Return (x, y) of the center of cell containing provided text 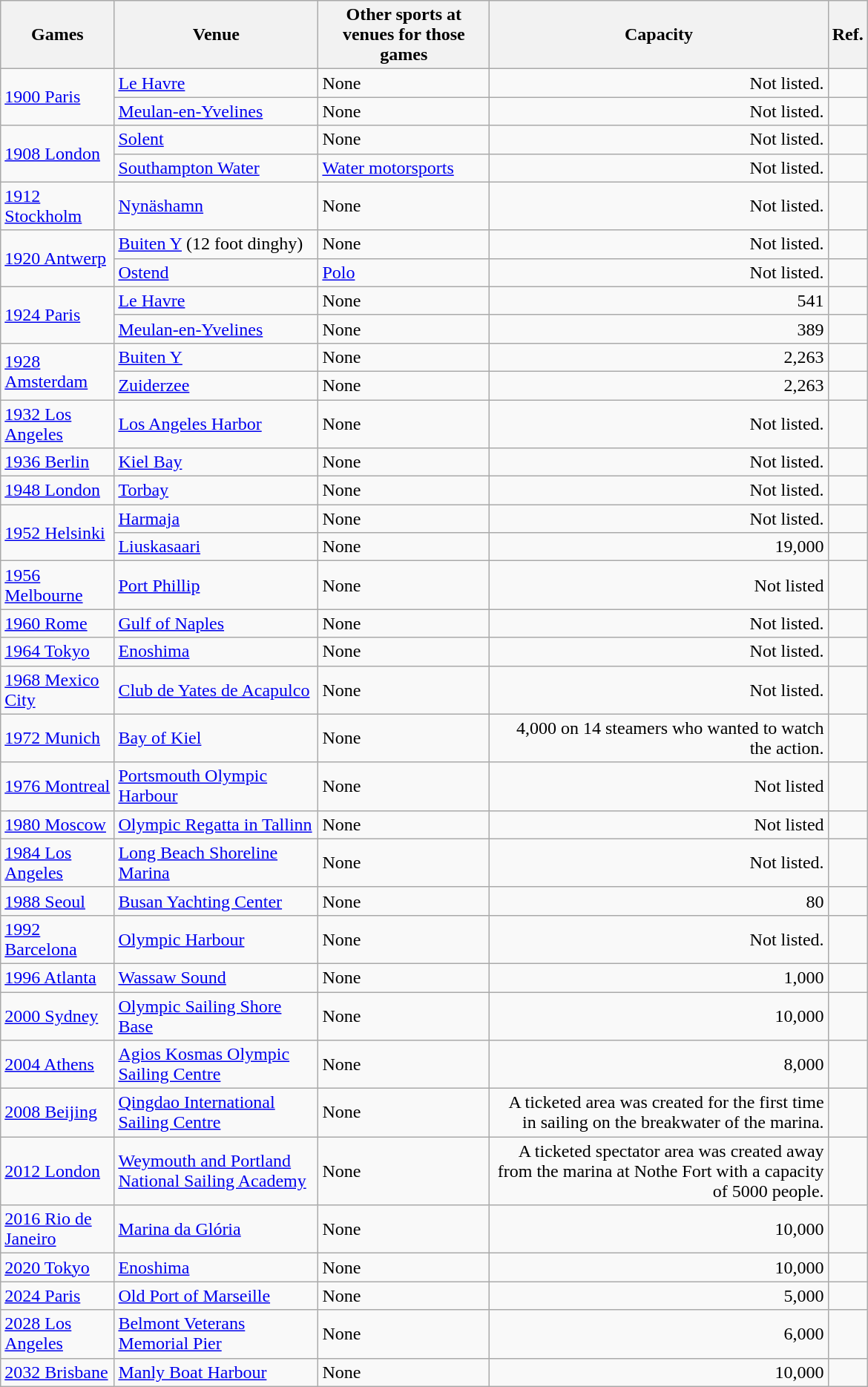
Portsmouth Olympic Harbour (217, 787)
1932 Los Angeles (58, 423)
1988 Seoul (58, 901)
2000 Sydney (58, 1015)
1980 Moscow (58, 824)
Ostend (217, 272)
1976 Montreal (58, 787)
19,000 (659, 547)
1912 Stockholm (58, 206)
Bay of Kiel (217, 738)
2024 Paris (58, 1296)
Solent (217, 140)
1908 London (58, 154)
1948 London (58, 491)
1996 Atlanta (58, 977)
Agios Kosmas Olympic Sailing Centre (217, 1064)
Long Beach Shoreline Marina (217, 862)
Busan Yachting Center (217, 901)
2032 Brisbane (58, 1372)
Polo (404, 272)
Manly Boat Harbour (217, 1372)
Marina da Glória (217, 1229)
Qingdao International Sailing Centre (217, 1113)
Club de Yates de Acapulco (217, 690)
Kiel Bay (217, 462)
Olympic Regatta in Tallinn (217, 824)
6,000 (659, 1334)
1936 Berlin (58, 462)
1920 Antwerp (58, 258)
Southampton Water (217, 168)
A ticketed spectator area was created away from the marina at Nothe Fort with a capacity of 5000 people. (659, 1171)
Torbay (217, 491)
Harmaja (217, 519)
5,000 (659, 1296)
Gulf of Naples (217, 623)
Weymouth and Portland National Sailing Academy (217, 1171)
4,000 on 14 steamers who wanted to watch the action. (659, 738)
Olympic Sailing Shore Base (217, 1015)
Old Port of Marseille (217, 1296)
1984 Los Angeles (58, 862)
1900 Paris (58, 97)
Olympic Harbour (217, 940)
1928 Amsterdam (58, 371)
8,000 (659, 1064)
Wassaw Sound (217, 977)
1972 Munich (58, 738)
Buiten Y (217, 357)
389 (659, 329)
2004 Athens (58, 1064)
2028 Los Angeles (58, 1334)
Water motorsports (404, 168)
Nynäshamn (217, 206)
1968 Mexico City (58, 690)
Zuiderzee (217, 385)
Games (58, 35)
1952 Helsinki (58, 533)
2008 Beijing (58, 1113)
Venue (217, 35)
1992 Barcelona (58, 940)
Capacity (659, 35)
Other sports at venues for those games (404, 35)
80 (659, 901)
2016 Rio de Janeiro (58, 1229)
541 (659, 301)
Port Phillip (217, 585)
Belmont Veterans Memorial Pier (217, 1334)
2012 London (58, 1171)
2020 Tokyo (58, 1268)
1964 Tokyo (58, 652)
1960 Rome (58, 623)
Liuskasaari (217, 547)
1924 Paris (58, 315)
Ref. (847, 35)
1956 Melbourne (58, 585)
Los Angeles Harbor (217, 423)
A ticketed area was created for the first time in sailing on the breakwater of the marina. (659, 1113)
Buiten Y (12 foot dinghy) (217, 244)
1,000 (659, 977)
